Output the (X, Y) coordinate of the center of the cell containing the given text.  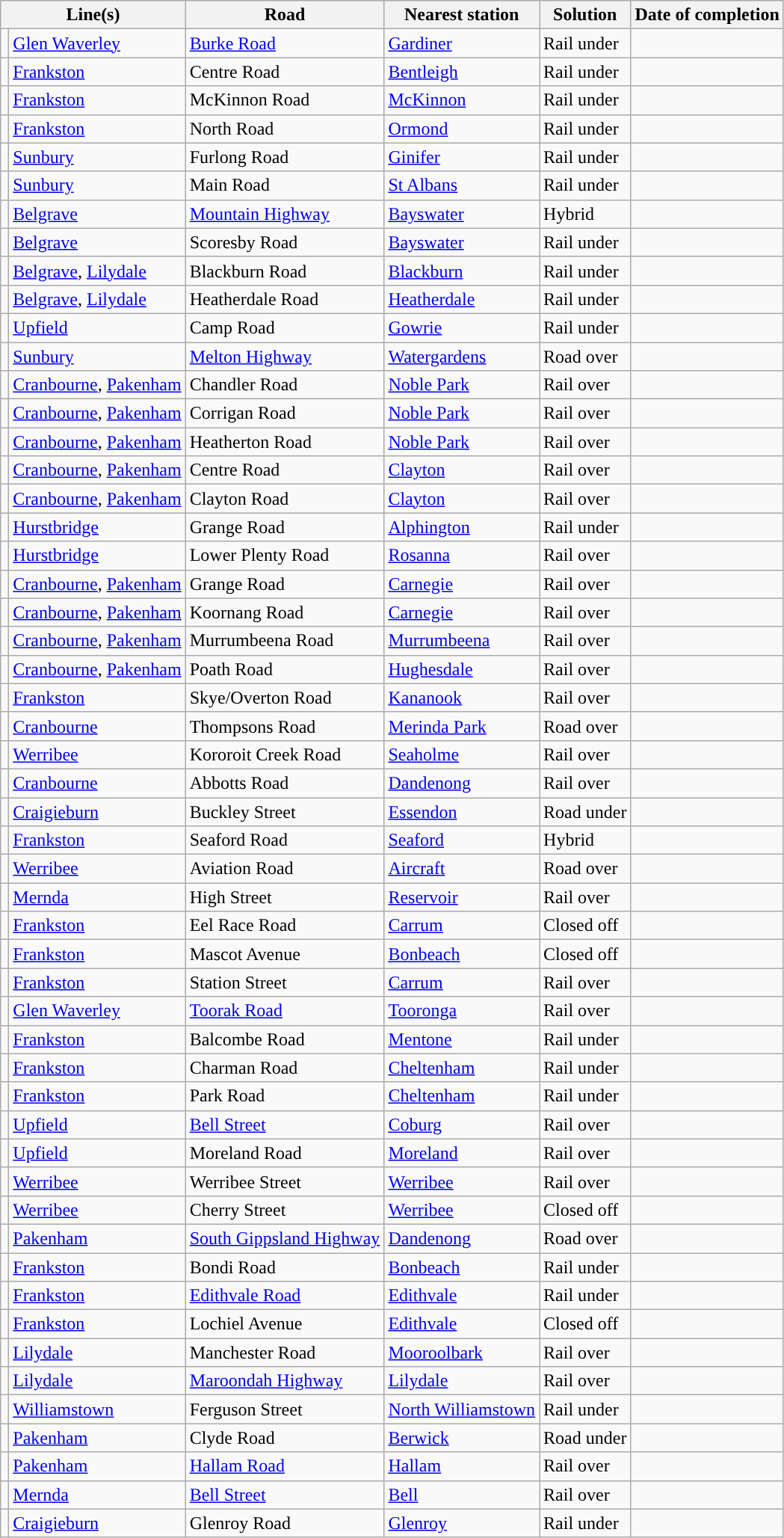
South Gippsland Highway (285, 1238)
Camp Road (285, 327)
Hughesdale (462, 669)
Poath Road (285, 669)
Skye/Overton Road (285, 698)
Buckley Street (285, 811)
Date of completion (707, 15)
Nearest station (462, 15)
Melton Highway (285, 357)
Eel Race Road (285, 926)
Cherry Street (285, 1210)
North Road (285, 129)
Blackburn (462, 271)
Coburg (462, 1125)
Moreland Road (285, 1153)
Essendon (462, 811)
Heatherdale Road (285, 299)
Alphington (462, 527)
Mountain Highway (285, 214)
Maroondah Highway (285, 1381)
Ormond (462, 129)
Murrumbeena Road (285, 641)
Glenroy (462, 1523)
Mooroolbark (462, 1353)
Mascot Avenue (285, 954)
Glenroy Road (285, 1523)
Balcombe Road (285, 1039)
Williamstown (97, 1409)
Gowrie (462, 327)
Hallam Road (285, 1466)
Moreland (462, 1153)
Rosanna (462, 556)
Corrigan Road (285, 413)
McKinnon (462, 100)
Hallam (462, 1466)
Murrumbeena (462, 641)
Werribee Street (285, 1181)
Manchester Road (285, 1353)
Thompsons Road (285, 726)
Station Street (285, 982)
Aircraft (462, 869)
Koornang Road (285, 612)
Berwick (462, 1438)
Road (285, 15)
Seaholme (462, 754)
Aviation Road (285, 869)
Toorak Road (285, 1011)
Kananook (462, 698)
Scoresby Road (285, 242)
Park Road (285, 1096)
Seaford Road (285, 840)
Line(s) (93, 15)
Chandler Road (285, 385)
Furlong Road (285, 157)
Heatherton Road (285, 442)
Seaford (462, 840)
Edithvale Road (285, 1296)
Bentleigh (462, 72)
Charman Road (285, 1068)
St Albans (462, 185)
Bell (462, 1495)
Ginifer (462, 157)
Clayton Road (285, 499)
Clyde Road (285, 1438)
North Williamstown (462, 1409)
Blackburn Road (285, 271)
Watergardens (462, 357)
Merinda Park (462, 726)
Gardiner (462, 43)
Kororoit Creek Road (285, 754)
Mentone (462, 1039)
Abbotts Road (285, 783)
Reservoir (462, 897)
Burke Road (285, 43)
McKinnon Road (285, 100)
Main Road (285, 185)
Bondi Road (285, 1267)
High Street (285, 897)
Heatherdale (462, 299)
Solution (585, 15)
Tooronga (462, 1011)
Lower Plenty Road (285, 556)
Lochiel Avenue (285, 1324)
Ferguson Street (285, 1409)
